Provide the (X, Y) coordinate of the cell's center where the given text is located.  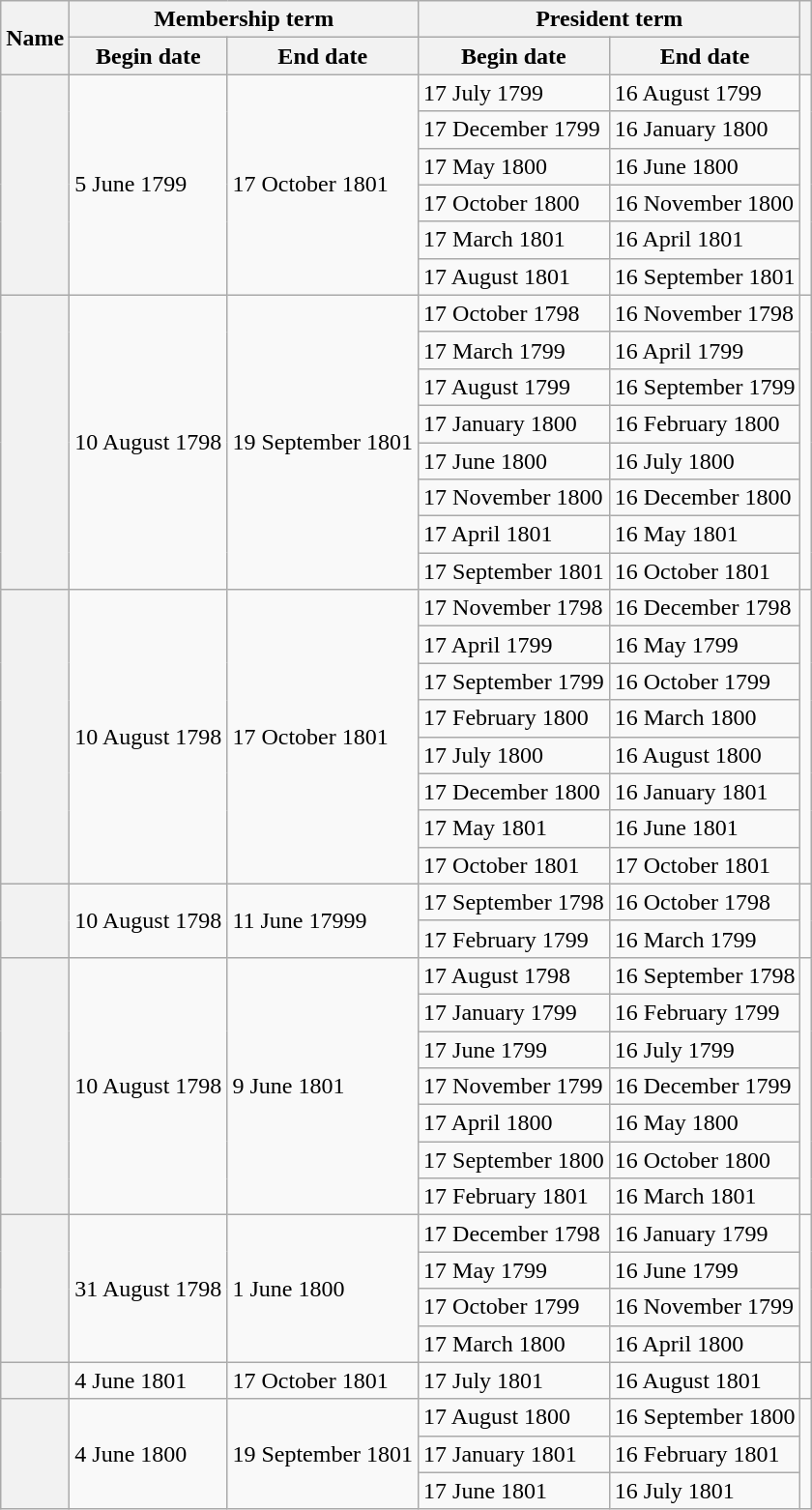
17 April 1801 (514, 535)
4 June 1800 (149, 1454)
Membership term (244, 19)
16 December 1800 (705, 498)
31 August 1798 (149, 1289)
16 December 1798 (705, 608)
17 October 1800 (514, 203)
17 December 1799 (514, 130)
4 June 1801 (149, 1380)
16 October 1798 (705, 902)
16 January 1799 (705, 1234)
17 February 1800 (514, 718)
17 October 1799 (514, 1307)
17 July 1801 (514, 1380)
5 June 1799 (149, 185)
16 July 1800 (705, 461)
17 April 1800 (514, 1123)
17 July 1799 (514, 93)
11 June 17999 (323, 920)
16 February 1800 (705, 423)
16 August 1801 (705, 1380)
17 April 1799 (514, 645)
16 January 1801 (705, 792)
President term (609, 19)
16 September 1800 (705, 1417)
16 August 1799 (705, 93)
16 February 1799 (705, 1012)
17 January 1801 (514, 1454)
16 June 1799 (705, 1270)
17 August 1801 (514, 276)
16 September 1801 (705, 276)
17 January 1799 (514, 1012)
16 June 1801 (705, 828)
17 March 1801 (514, 240)
17 November 1799 (514, 1087)
17 June 1801 (514, 1491)
17 December 1798 (514, 1234)
16 April 1800 (705, 1344)
16 November 1799 (705, 1307)
17 June 1799 (514, 1049)
17 November 1800 (514, 498)
17 March 1800 (514, 1344)
17 May 1801 (514, 828)
16 March 1799 (705, 939)
17 September 1799 (514, 682)
16 October 1799 (705, 682)
17 June 1800 (514, 461)
Name (35, 38)
9 June 1801 (323, 1086)
1 June 1800 (323, 1289)
17 August 1800 (514, 1417)
16 May 1799 (705, 645)
17 February 1801 (514, 1197)
16 October 1801 (705, 571)
16 October 1800 (705, 1160)
17 December 1800 (514, 792)
17 September 1801 (514, 571)
17 January 1800 (514, 423)
17 March 1799 (514, 350)
17 August 1799 (514, 387)
16 September 1799 (705, 387)
17 July 1800 (514, 755)
16 January 1800 (705, 130)
16 March 1801 (705, 1197)
17 September 1800 (514, 1160)
16 July 1799 (705, 1049)
16 February 1801 (705, 1454)
17 May 1799 (514, 1270)
17 October 1798 (514, 313)
16 June 1800 (705, 166)
16 November 1800 (705, 203)
17 May 1800 (514, 166)
16 August 1800 (705, 755)
16 May 1800 (705, 1123)
17 February 1799 (514, 939)
17 September 1798 (514, 902)
16 May 1801 (705, 535)
17 August 1798 (514, 975)
16 April 1799 (705, 350)
16 March 1800 (705, 718)
16 November 1798 (705, 313)
16 September 1798 (705, 975)
17 November 1798 (514, 608)
16 December 1799 (705, 1087)
16 April 1801 (705, 240)
16 July 1801 (705, 1491)
